Locate the cell with the specified text and output its [x, y] center coordinate. 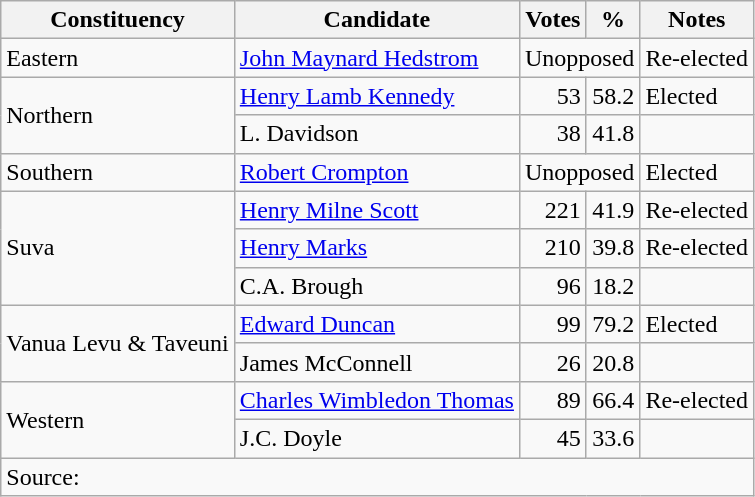
Henry Milne Scott [376, 210]
Suva [118, 248]
Henry Lamb Kennedy [376, 96]
18.2 [613, 286]
38 [552, 134]
Vanua Levu & Taveuni [118, 343]
53 [552, 96]
Northern [118, 115]
Charles Wimbledon Thomas [376, 400]
Eastern [118, 58]
20.8 [613, 362]
Western [118, 419]
Robert Crompton [376, 172]
L. Davidson [376, 134]
J.C. Doyle [376, 438]
96 [552, 286]
% [613, 20]
79.2 [613, 324]
221 [552, 210]
Henry Marks [376, 248]
Source: [378, 477]
39.8 [613, 248]
33.6 [613, 438]
Candidate [376, 20]
89 [552, 400]
James McConnell [376, 362]
C.A. Brough [376, 286]
Constituency [118, 20]
Votes [552, 20]
99 [552, 324]
41.9 [613, 210]
Notes [697, 20]
58.2 [613, 96]
41.8 [613, 134]
Edward Duncan [376, 324]
26 [552, 362]
John Maynard Hedstrom [376, 58]
Southern [118, 172]
45 [552, 438]
66.4 [613, 400]
210 [552, 248]
